Capture the cell that displays the provided text and extract its (x, y) central coordinate. 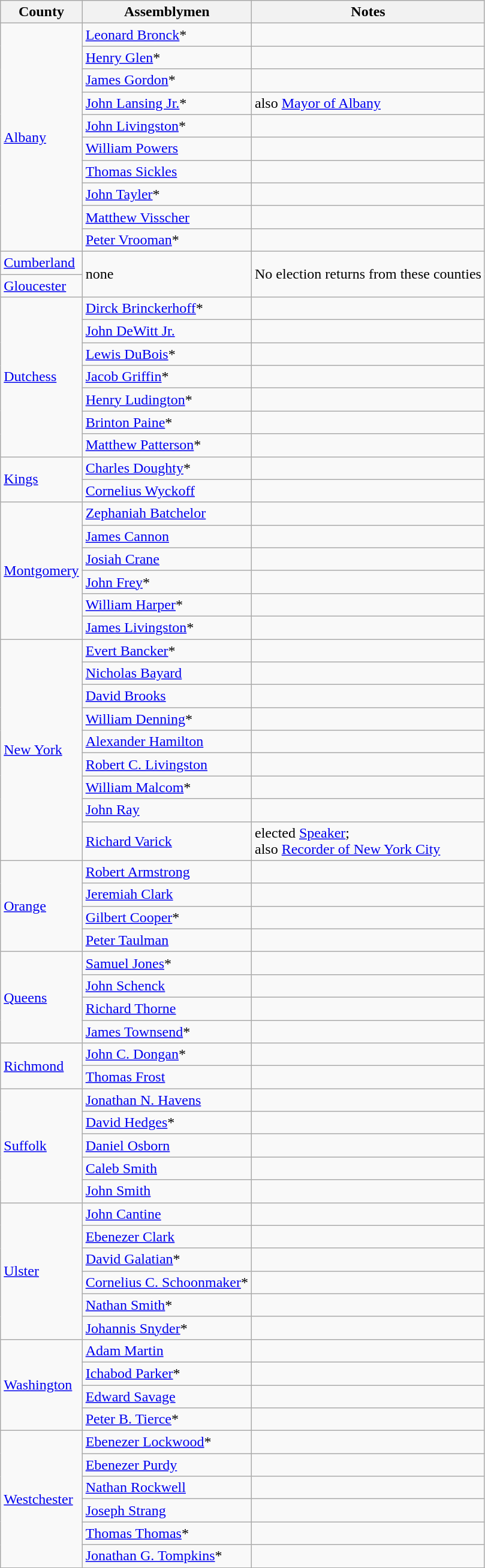
Nicholas Bayard (167, 673)
Cornelius Wyckoff (167, 491)
Queens (41, 997)
elected Speaker; also Recorder of New York City (368, 841)
Cumberland (41, 262)
Matthew Patterson* (167, 445)
Alexander Hamilton (167, 742)
Assemblymen (167, 12)
John DeWitt Jr. (167, 331)
Westchester (41, 1499)
Henry Ludington* (167, 400)
Brinton Paine* (167, 422)
James Gordon* (167, 80)
John Ray (167, 810)
David Galatian* (167, 1259)
Josiah Crane (167, 559)
Orange (41, 906)
Joseph Strang (167, 1510)
Jeremiah Clark (167, 895)
Dirck Brinckerhoff* (167, 309)
Nathan Smith* (167, 1305)
Thomas Sickles (167, 171)
also Mayor of Albany (368, 103)
Jacob Griffin* (167, 377)
Suffolk (41, 1146)
John Smith (167, 1191)
Peter B. Tierce* (167, 1419)
Ebenezer Clark (167, 1237)
John Lansing Jr.* (167, 103)
Evert Bancker* (167, 650)
Peter Vrooman* (167, 240)
James Livingston* (167, 627)
Montgomery (41, 570)
William Powers (167, 149)
William Denning* (167, 719)
County (41, 12)
No election returns from these counties (368, 274)
John C. Dongan* (167, 1055)
Adam Martin (167, 1351)
James Townsend* (167, 1031)
William Malcom* (167, 787)
Richmond (41, 1066)
James Cannon (167, 536)
Washington (41, 1385)
Thomas Frost (167, 1077)
Gilbert Cooper* (167, 917)
William Harper* (167, 605)
Jonathan N. Havens (167, 1100)
Henry Glen* (167, 58)
New York (41, 750)
Dutchess (41, 377)
Notes (368, 12)
Samuel Jones* (167, 963)
Richard Varick (167, 841)
Cornelius C. Schoonmaker* (167, 1282)
David Brooks (167, 696)
Ebenezer Lockwood* (167, 1442)
Daniel Osborn (167, 1146)
Charles Doughty* (167, 468)
David Hedges* (167, 1123)
Gloucester (41, 286)
Lewis DuBois* (167, 354)
none (167, 274)
Ichabod Parker* (167, 1373)
Johannis Snyder* (167, 1328)
Caleb Smith (167, 1168)
Nathan Rockwell (167, 1488)
Zephaniah Batchelor (167, 513)
Ebenezer Purdy (167, 1465)
Albany (41, 138)
John Livingston* (167, 126)
Matthew Visscher (167, 217)
John Schenck (167, 986)
Peter Taulman (167, 940)
Thomas Thomas* (167, 1533)
Jonathan G. Tompkins* (167, 1556)
Robert Armstrong (167, 872)
Ulster (41, 1271)
John Cantine (167, 1214)
John Tayler* (167, 194)
Kings (41, 479)
Robert C. Livingston (167, 765)
Edward Savage (167, 1397)
Richard Thorne (167, 1008)
Leonard Bronck* (167, 35)
John Frey* (167, 582)
